Output the (x, y) coordinate of the center of the cell containing the given text.  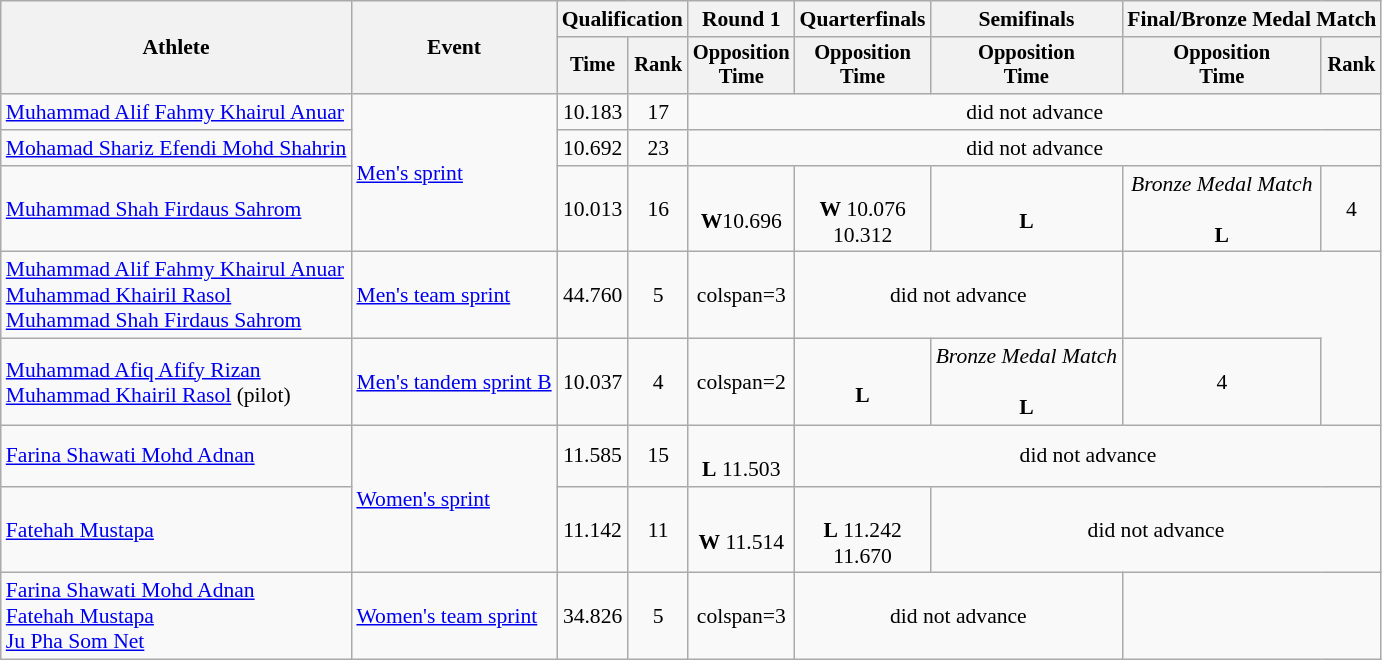
Muhammad Alif Fahmy Khairul AnuarMuhammad Khairil RasolMuhammad Shah Firdaus Sahrom (176, 296)
Time (593, 66)
17 (658, 112)
Mohamad Shariz Efendi Mohd Shahrin (176, 148)
Muhammad Shah Firdaus Sahrom (176, 210)
16 (658, 210)
Farina Shawati Mohd Adnan (176, 456)
W10.696 (742, 210)
Quarterfinals (863, 19)
Round 1 (742, 19)
Farina Shawati Mohd AdnanFatehah MustapaJu Pha Som Net (176, 616)
Fatehah Mustapa (176, 530)
Muhammad Alif Fahmy Khairul Anuar (176, 112)
Men's tandem sprint B (454, 382)
Women's sprint (454, 500)
Athlete (176, 48)
Final/Bronze Medal Match (1252, 19)
L 11.503 (742, 456)
44.760 (593, 296)
11 (658, 530)
L 11.24211.670 (863, 530)
23 (658, 148)
Event (454, 48)
Women's team sprint (454, 616)
Semifinals (1027, 19)
34.826 (593, 616)
Qualification (622, 19)
Muhammad Afiq Afify RizanMuhammad Khairil Rasol (pilot) (176, 382)
Men's team sprint (454, 296)
Men's sprint (454, 173)
15 (658, 456)
10.183 (593, 112)
11.142 (593, 530)
10.037 (593, 382)
W 11.514 (742, 530)
11.585 (593, 456)
10.013 (593, 210)
W 10.07610.312 (863, 210)
colspan=2 (742, 382)
10.692 (593, 148)
